Pinpoint the cell where the given text exists, returning its (X, Y) midpoint coordinate. 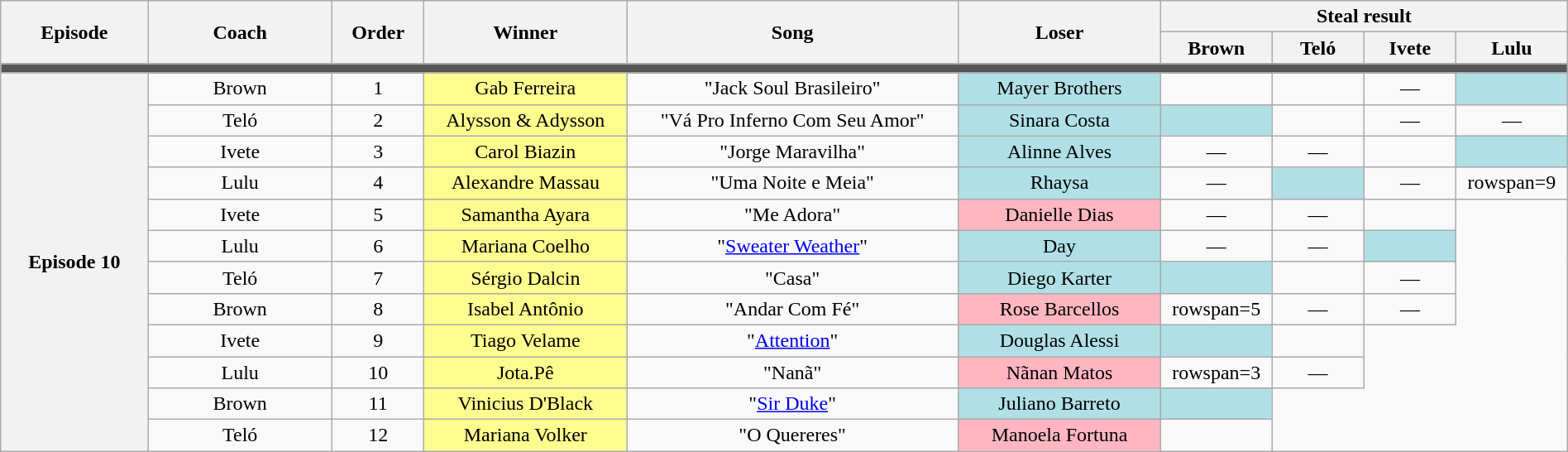
"Nanã" (792, 372)
8 (379, 309)
Douglas Alessi (1060, 340)
Mariana Coelho (526, 246)
"Andar Com Fé" (792, 309)
Coach (240, 32)
Alinne Alves (1060, 151)
Steal result (1364, 17)
5 (379, 214)
"Attention" (792, 340)
Juliano Barreto (1060, 404)
4 (379, 183)
rowspan=9 (1512, 183)
7 (379, 277)
Alexandre Massau (526, 183)
"Sweater Weather" (792, 246)
Vinicius D'Black (526, 404)
Day (1060, 246)
Episode 10 (74, 262)
Diego Karter (1060, 277)
2 (379, 120)
Winner (526, 32)
6 (379, 246)
Loser (1060, 32)
12 (379, 435)
Danielle Dias (1060, 214)
Samantha Ayara (526, 214)
"O Quereres" (792, 435)
Carol Biazin (526, 151)
Manoela Fortuna (1060, 435)
"Vá Pro Inferno Com Seu Amor" (792, 120)
Gab Ferreira (526, 89)
Mayer Brothers (1060, 89)
Isabel Antônio (526, 309)
9 (379, 340)
"Me Adora" (792, 214)
Alysson & Adysson (526, 120)
Sérgio Dalcin (526, 277)
"Uma Noite e Meia" (792, 183)
Tiago Velame (526, 340)
Rose Barcellos (1060, 309)
Sinara Costa (1060, 120)
Rhaysa (1060, 183)
Mariana Volker (526, 435)
11 (379, 404)
rowspan=5 (1216, 309)
"Sir Duke" (792, 404)
rowspan=3 (1216, 372)
"Jorge Maravilha" (792, 151)
"Jack Soul Brasileiro" (792, 89)
Song (792, 32)
10 (379, 372)
Order (379, 32)
"Casa" (792, 277)
Jota.Pê (526, 372)
1 (379, 89)
Nãnan Matos (1060, 372)
3 (379, 151)
Episode (74, 32)
